Detect which cell encompasses the target text, then output its [X, Y] center coordinate. 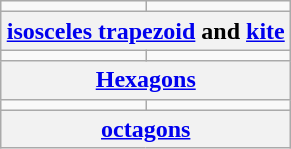
octagons [146, 129]
Hexagons [146, 80]
isosceles trapezoid and kite [146, 31]
